Find where the given text appears and provide that cell's center as [x, y] coordinate. 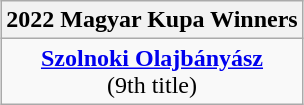
2022 Magyar Kupa Winners [152, 20]
Szolnoki Olajbányász(9th title) [152, 72]
